Find where the given text appears and provide that cell's center as [x, y] coordinate. 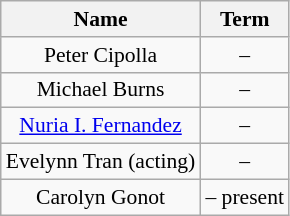
Evelynn Tran (acting) [101, 162]
– present [244, 197]
Name [101, 19]
Term [244, 19]
Carolyn Gonot [101, 197]
Nuria I. Fernandez [101, 126]
Peter Cipolla [101, 55]
Michael Burns [101, 90]
